Scan for the cell matching the given text and deliver its [X, Y] coordinate at center. 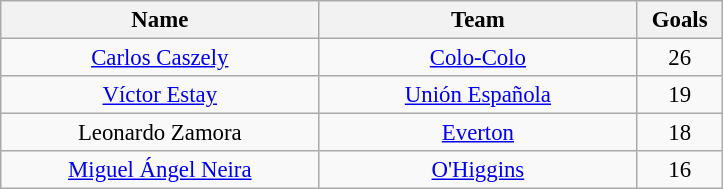
Team [478, 20]
Leonardo Zamora [160, 133]
Unión Española [478, 95]
16 [680, 170]
O'Higgins [478, 170]
Miguel Ángel Neira [160, 170]
Goals [680, 20]
Everton [478, 133]
Víctor Estay [160, 95]
Colo-Colo [478, 58]
19 [680, 95]
26 [680, 58]
Name [160, 20]
Carlos Caszely [160, 58]
18 [680, 133]
